Extract the (x, y) coordinate from the center of the cell holding the provided text.  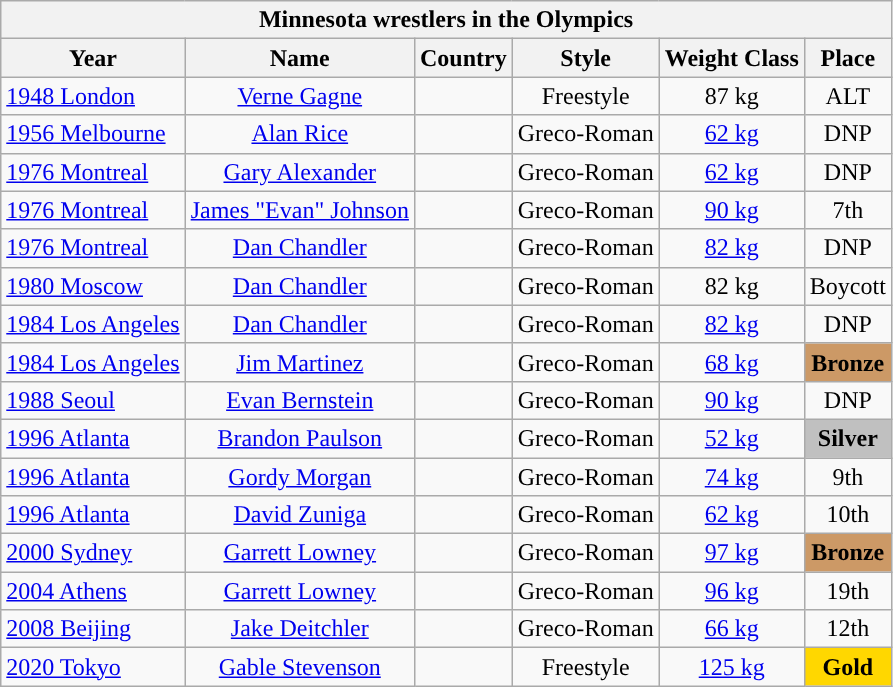
Jake Deitchler (300, 629)
Brandon Paulson (300, 438)
Alan Rice (300, 134)
7th (848, 210)
Evan Bernstein (300, 400)
19th (848, 591)
96 kg (732, 591)
Gordy Morgan (300, 477)
2000 Sydney (93, 553)
10th (848, 515)
125 kg (732, 667)
Jim Martinez (300, 362)
1948 London (93, 96)
James "Evan" Johnson (300, 210)
2020 Tokyo (93, 667)
Boycott (848, 286)
Name (300, 58)
Year (93, 58)
Country (463, 58)
52 kg (732, 438)
Gable Stevenson (300, 667)
74 kg (732, 477)
Gary Alexander (300, 172)
1988 Seoul (93, 400)
2008 Beijing (93, 629)
Gold (848, 667)
Verne Gagne (300, 96)
2004 Athens (93, 591)
9th (848, 477)
1980 Moscow (93, 286)
Silver (848, 438)
David Zuniga (300, 515)
Place (848, 58)
Weight Class (732, 58)
Style (586, 58)
87 kg (732, 96)
Minnesota wrestlers in the Olympics (446, 20)
ALT (848, 96)
12th (848, 629)
97 kg (732, 553)
66 kg (732, 629)
68 kg (732, 362)
1956 Melbourne (93, 134)
